For the text-containing cell, return its midpoint in (X, Y) coordinate format. 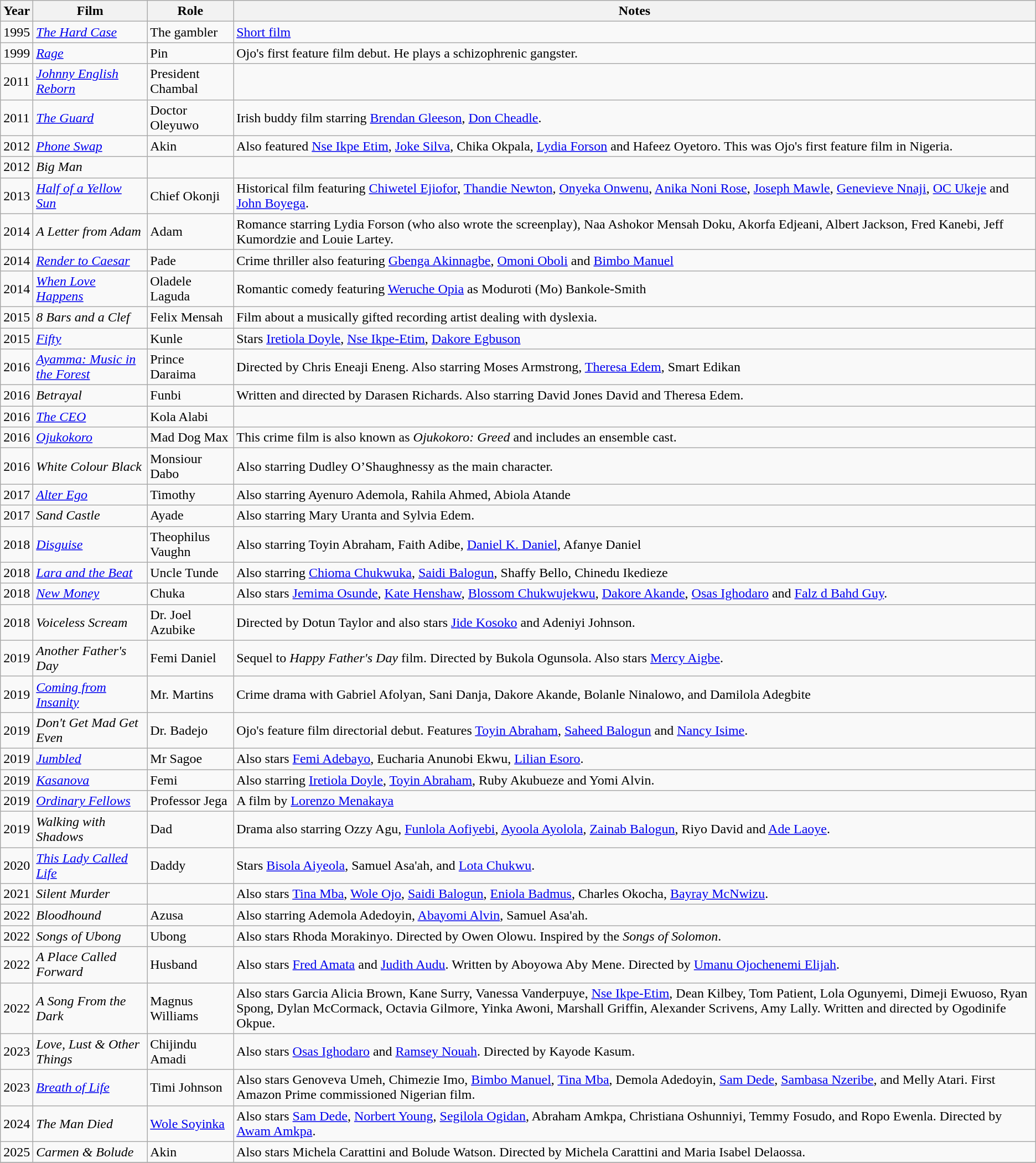
This Lady Called Life (90, 865)
Don't Get Mad Get Even (90, 730)
Walking with Shadows (90, 830)
Love, Lust & Other Things (90, 1051)
Also stars Femi Adebayo, Eucharia Anunobi Ekwu, Lilian Esoro. (635, 759)
Film (90, 11)
2025 (17, 1152)
Uncle Tunde (190, 573)
Role (190, 11)
Crime thriller also featuring Gbenga Akinnagbe, Omoni Oboli and Bimbo Manuel (635, 260)
Also stars Sam Dede, Norbert Young, Segilola Ogidan, Abraham Amkpa, Christiana Oshunniyi, Temmy Fosudo, and Ropo Ewenla. Directed by Awam Amkpa. (635, 1123)
White Colour Black (90, 466)
Also starring Toyin Abraham, Faith Adibe, Daniel K. Daniel, Afanye Daniel (635, 544)
Also starring Ayenuro Ademola, Rahila Ahmed, Abiola Atande (635, 495)
The Hard Case (90, 32)
Crime drama with Gabriel Afolyan, Sani Danja, Dakore Akande, Bolanle Ninalowo, and Damilola Adegbite (635, 694)
Betrayal (90, 396)
1999 (17, 53)
Phone Swap (90, 146)
Daddy (190, 865)
Also featured Nse Ikpe Etim, Joke Silva, Chika Okpala, Lydia Forson and Hafeez Oyetoro. This was Ojo's first feature film in Nigeria. (635, 146)
Dr. Joel Azubike (190, 622)
Also starring Ademola Adedoyin, Abayomi Alvin, Samuel Asa'ah. (635, 915)
Film about a musically gifted recording artist dealing with dyslexia. (635, 317)
Stars Bisola Aiyeola, Samuel Asa'ah, and Lota Chukwu. (635, 865)
Directed by Chris Eneaji Eneng. Also starring Moses Armstrong, Theresa Edem, Smart Edikan (635, 367)
Johnny English Reborn (90, 82)
Also starring Dudley O’Shaughnessy as the main character. (635, 466)
A Song From the Dark (90, 1008)
Ubong (190, 936)
This crime film is also known as Ojukokoro: Greed and includes an ensemble cast. (635, 438)
Adam (190, 231)
Coming from Insanity (90, 694)
Doctor Oleyuwo (190, 117)
Chuka (190, 594)
Prince Daraima (190, 367)
New Money (90, 594)
2024 (17, 1123)
Half of a Yellow Sun (90, 196)
Notes (635, 11)
Timi Johnson (190, 1088)
Kasanova (90, 780)
A Place Called Forward (90, 965)
Femi (190, 780)
Bloodhound (90, 915)
Sand Castle (90, 516)
Big Man (90, 167)
Professor Jega (190, 801)
Monsiour Dabo (190, 466)
Silent Murder (90, 894)
Timothy (190, 495)
Irish buddy film starring Brendan Gleeson, Don Cheadle. (635, 117)
Drama also starring Ozzy Agu, Funlola Aofiyebi, Ayoola Ayolola, Zainab Balogun, Riyo David and Ade Laoye. (635, 830)
Short film (635, 32)
A Letter from Adam (90, 231)
Ojo's feature film directorial debut. Features Toyin Abraham, Saheed Balogun and Nancy Isime. (635, 730)
When Love Happens (90, 289)
Lara and the Beat (90, 573)
President Chambal (190, 82)
Pin (190, 53)
Husband (190, 965)
Rage (90, 53)
Ojo's first feature film debut. He plays a schizophrenic gangster. (635, 53)
The Man Died (90, 1123)
Mr. Martins (190, 694)
Mr Sagoe (190, 759)
2021 (17, 894)
Chief Okonji (190, 196)
Written and directed by Darasen Richards. Also starring David Jones David and Theresa Edem. (635, 396)
The Guard (90, 117)
Also starring Chioma Chukwuka, Saidi Balogun, Shaffy Bello, Chinedu Ikedieze (635, 573)
Alter Ego (90, 495)
Breath of Life (90, 1088)
Funbi (190, 396)
Dr. Badejo (190, 730)
Directed by Dotun Taylor and also stars Jide Kosoko and Adeniyi Johnson. (635, 622)
Also stars Osas Ighodaro and Ramsey Nouah. Directed by Kayode Kasum. (635, 1051)
Historical film featuring Chiwetel Ejiofor, Thandie Newton, Onyeka Onwenu, Anika Noni Rose, Joseph Mawle, Genevieve Nnaji, OC Ukeje and John Boyega. (635, 196)
Also stars Rhoda Morakinyo. Directed by Owen Olowu. Inspired by the Songs of Solomon. (635, 936)
Sequel to Happy Father's Day film. Directed by Bukola Ogunsola. Also stars Mercy Aigbe. (635, 658)
Fifty (90, 338)
Songs of Ubong (90, 936)
Year (17, 11)
Kola Alabi (190, 417)
Chijindu Amadi (190, 1051)
Ojukokoro (90, 438)
2020 (17, 865)
Also stars Jemima Osunde, Kate Henshaw, Blossom Chukwujekwu, Dakore Akande, Osas Ighodaro and Falz d Bahd Guy. (635, 594)
2013 (17, 196)
Magnus Williams (190, 1008)
Stars Iretiola Doyle, Nse Ikpe-Etim, Dakore Egbuson (635, 338)
Ayamma: Music in the Forest (90, 367)
Jumbled (90, 759)
Also starring Iretiola Doyle, Toyin Abraham, Ruby Akubueze and Yomi Alvin. (635, 780)
Also stars Fred Amata and Judith Audu. Written by Aboyowa Aby Mene. Directed by Umanu Ojochenemi Elijah. (635, 965)
Another Father's Day (90, 658)
1995 (17, 32)
Also stars Tina Mba, Wole Ojo, Saidi Balogun, Eniola Badmus, Charles Okocha, Bayray McNwizu. (635, 894)
Theophilus Vaughn (190, 544)
Disguise (90, 544)
Wole Soyinka (190, 1123)
Pade (190, 260)
Ayade (190, 516)
Femi Daniel (190, 658)
Romantic comedy featuring Weruche Opia as Moduroti (Mo) Bankole-Smith (635, 289)
Felix Mensah (190, 317)
The CEO (90, 417)
The gambler (190, 32)
Ordinary Fellows (90, 801)
A film by Lorenzo Menakaya (635, 801)
Dad (190, 830)
Also starring Mary Uranta and Sylvia Edem. (635, 516)
Also stars Michela Carattini and Bolude Watson. Directed by Michela Carattini and Maria Isabel Delaossa. (635, 1152)
Render to Caesar (90, 260)
8 Bars and a Clef (90, 317)
Mad Dog Max (190, 438)
Azusa (190, 915)
Oladele Laguda (190, 289)
Kunle (190, 338)
Voiceless Scream (90, 622)
Carmen & Bolude (90, 1152)
